Scan for the cell matching the given text and deliver its [X, Y] coordinate at center. 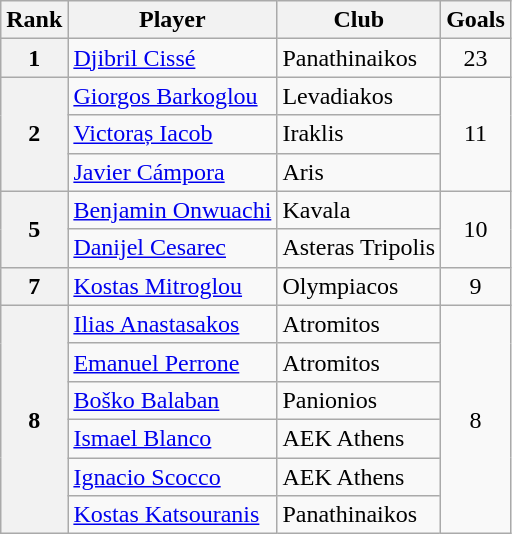
Victoraș Iacob [172, 134]
Javier Cámpora [172, 172]
10 [476, 229]
Goals [476, 20]
Iraklis [359, 134]
Olympiacos [359, 286]
Asteras Tripolis [359, 248]
7 [34, 286]
Rank [34, 20]
Ismael Blanco [172, 438]
2 [34, 134]
Djibril Cissé [172, 58]
Kostas Katsouranis [172, 515]
Player [172, 20]
9 [476, 286]
Club [359, 20]
Ilias Anastasakos [172, 324]
Kostas Mitroglou [172, 286]
Ignacio Scocco [172, 477]
Giorgos Barkoglou [172, 96]
11 [476, 134]
Emanuel Perrone [172, 362]
5 [34, 229]
Aris [359, 172]
Benjamin Onwuachi [172, 210]
Levadiakos [359, 96]
23 [476, 58]
1 [34, 58]
Danijel Cesarec [172, 248]
Panionios [359, 400]
Kavala [359, 210]
Boško Balaban [172, 400]
